Pinpoint the cell where the given text exists, returning its [x, y] midpoint coordinate. 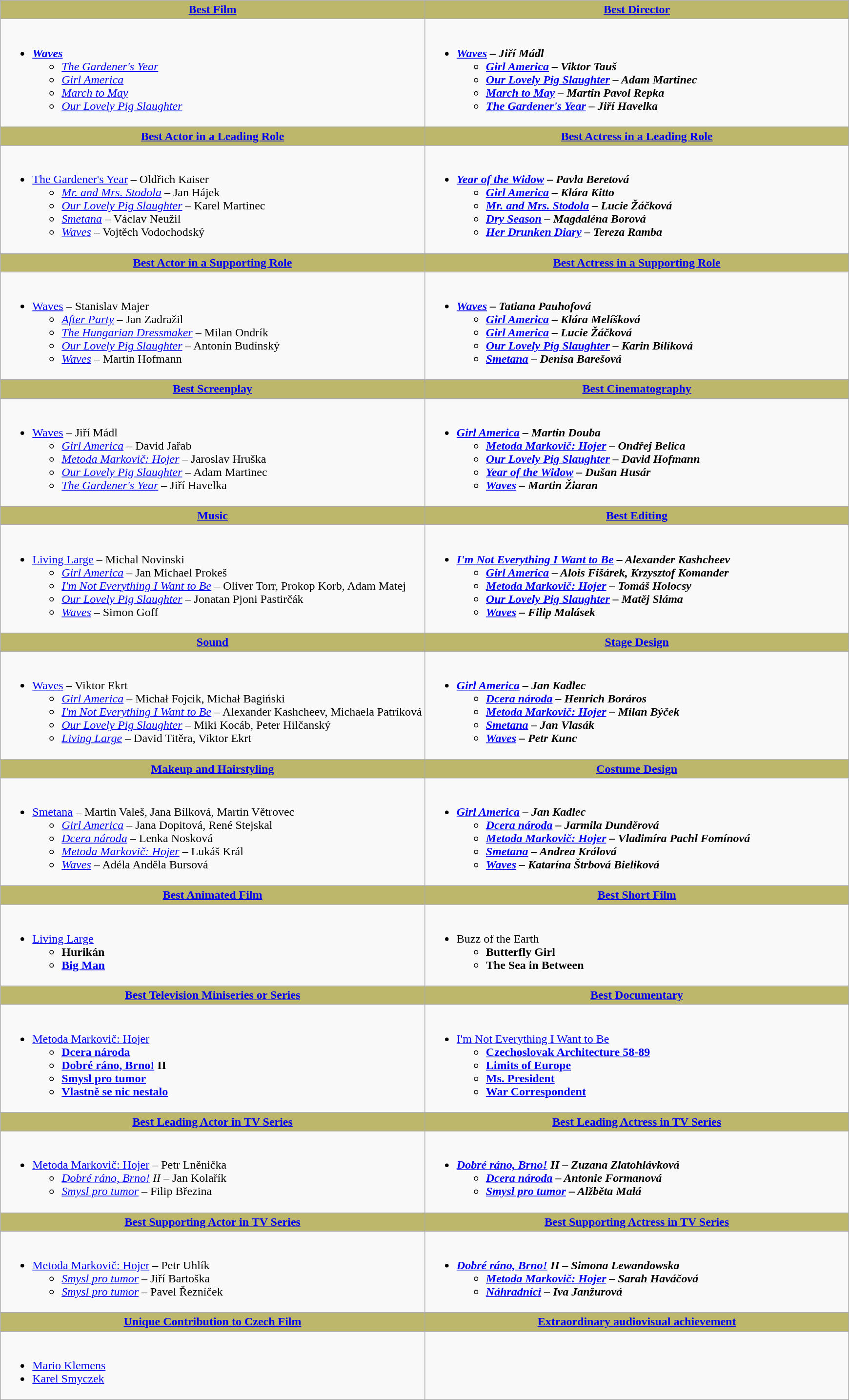
Best Television Miniseries or Series [213, 995]
Girl America – Jan KadlecDcera národa – Henrich BorárosMetoda Markovič: Hojer – Milan BýčekSmetana – Jan VlasákWaves – Petr Kunc [637, 705]
Metoda Markovič: Hojer – Petr LněničkaDobré ráno, Brno! II – Jan KolaříkSmysl pro tumor – Filip Březina [213, 1172]
Stage Design [637, 642]
Best Leading Actor in TV Series [213, 1122]
Best Documentary [637, 995]
Buzz of the EarthButterfly GirlThe Sea in Between [637, 945]
Best Editing [637, 515]
Mario KlemensKarel Smyczek [213, 1365]
Sound [213, 642]
I'm Not Everything I Want to BeCzechoslovak Architecture 58-89Limits of EuropeMs. PresidentWar Correspondent [637, 1058]
Extraordinary audiovisual achievement [637, 1322]
Makeup and Hairstyling [213, 769]
Living LargeHurikánBig Man [213, 945]
Dobré ráno, Brno! II – Zuzana ZlatohlávkováDcera národa – Antonie FormanováSmysl pro tumor – Alžběta Malá [637, 1172]
Best Actor in a Supporting Role [213, 263]
Best Actress in a Leading Role [637, 136]
Unique Contribution to Czech Film [213, 1322]
Dobré ráno, Brno! II – Simona LewandowskaMetoda Markovič: Hojer – Sarah HaváčováNáhradníci – Iva Janžurová [637, 1272]
Best Screenplay [213, 389]
Best Supporting Actor in TV Series [213, 1222]
Costume Design [637, 769]
Music [213, 515]
Best Actor in a Leading Role [213, 136]
Best Short Film [637, 895]
Best Animated Film [213, 895]
Best Cinematography [637, 389]
Best Supporting Actress in TV Series [637, 1222]
Best Actress in a Supporting Role [637, 263]
Best Film [213, 10]
Waves – Tatiana PauhofováGirl America – Klára MelíškováGirl America – Lucie ŽáčkováOur Lovely Pig Slaughter – Karin BílíkováSmetana – Denisa Barešová [637, 326]
Best Leading Actress in TV Series [637, 1122]
Metoda Markovič: Hojer – Petr UhlíkSmysl pro tumor – Jiří BartoškaSmysl pro tumor – Pavel Řezníček [213, 1272]
Best Director [637, 10]
WavesThe Gardener's YearGirl AmericaMarch to MayOur Lovely Pig Slaughter [213, 73]
Metoda Markovič: HojerDcera národaDobré ráno, Brno! IISmysl pro tumorVlastně se nic nestalo [213, 1058]
